Provide the [X, Y] coordinate of the cell's center where the given text is located.  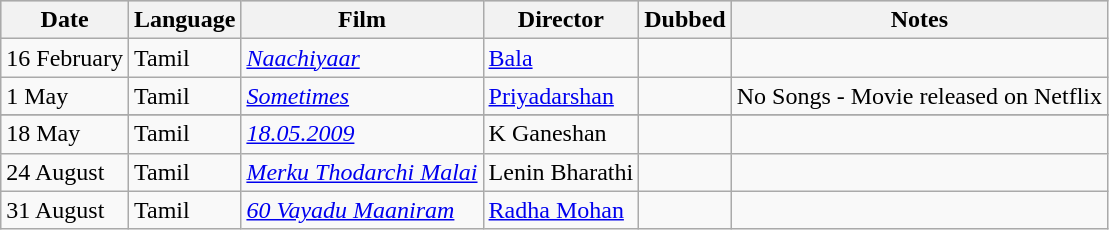
Sometimes [362, 96]
24 August [65, 172]
K Ganeshan [561, 134]
31 August [65, 210]
Director [561, 20]
Merku Thodarchi Malai [362, 172]
Priyadarshan [561, 96]
Film [362, 20]
No Songs - Movie released on Netflix [919, 96]
Language [184, 20]
18 May [65, 134]
Dubbed [685, 20]
Naachiyaar [362, 58]
Notes [919, 20]
18.05.2009 [362, 134]
Lenin Bharathi [561, 172]
1 May [65, 96]
60 Vayadu Maaniram [362, 210]
Bala [561, 58]
16 February [65, 58]
Date [65, 20]
Radha Mohan [561, 210]
